For the text-containing cell, return its midpoint in (x, y) coordinate format. 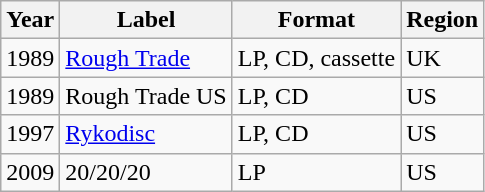
1997 (30, 134)
Label (146, 20)
2009 (30, 172)
UK (442, 58)
Rough Trade US (146, 96)
LP (316, 172)
Rough Trade (146, 58)
LP, CD, cassette (316, 58)
Region (442, 20)
Rykodisc (146, 134)
Format (316, 20)
20/20/20 (146, 172)
Year (30, 20)
